Search for the cell housing the specified text and yield its (X, Y) center coordinate. 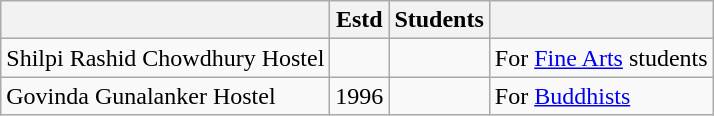
Govinda Gunalanker Hostel (166, 96)
Estd (360, 20)
Students (439, 20)
1996 (360, 96)
For Fine Arts students (601, 58)
Shilpi Rashid Chowdhury Hostel (166, 58)
For Buddhists (601, 96)
